Search for the cell housing the specified text and yield its [X, Y] center coordinate. 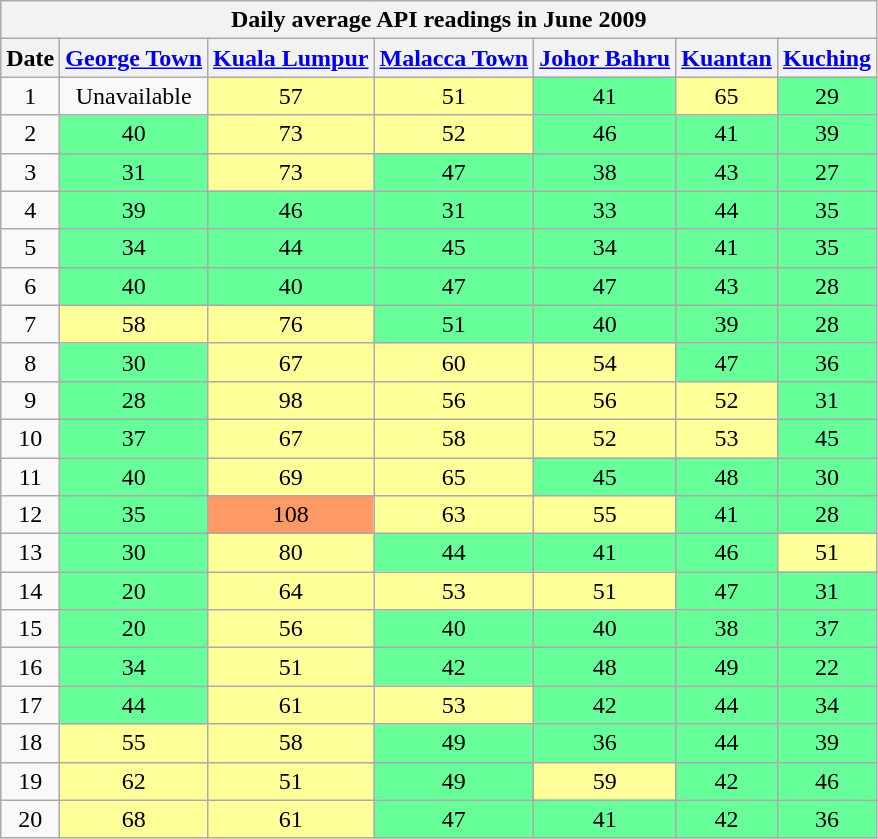
63 [454, 515]
17 [30, 705]
5 [30, 248]
11 [30, 477]
80 [291, 553]
Kuala Lumpur [291, 58]
68 [134, 819]
4 [30, 210]
2 [30, 134]
10 [30, 438]
Malacca Town [454, 58]
64 [291, 591]
60 [454, 362]
29 [826, 96]
19 [30, 781]
Kuching [826, 58]
57 [291, 96]
Daily average API readings in June 2009 [439, 20]
69 [291, 477]
1 [30, 96]
Johor Bahru [605, 58]
6 [30, 286]
12 [30, 515]
22 [826, 667]
98 [291, 400]
59 [605, 781]
18 [30, 743]
108 [291, 515]
14 [30, 591]
76 [291, 324]
8 [30, 362]
62 [134, 781]
15 [30, 629]
Date [30, 58]
3 [30, 172]
George Town [134, 58]
7 [30, 324]
16 [30, 667]
27 [826, 172]
Unavailable [134, 96]
54 [605, 362]
9 [30, 400]
33 [605, 210]
Kuantan [727, 58]
13 [30, 553]
